From the cell containing the given text, extract its center point as (x, y) coordinate. 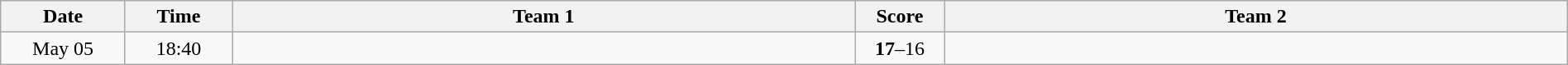
Time (179, 17)
18:40 (179, 48)
Score (900, 17)
Team 2 (1256, 17)
May 05 (63, 48)
17–16 (900, 48)
Date (63, 17)
Team 1 (544, 17)
